Capture the cell that displays the provided text and extract its (X, Y) central coordinate. 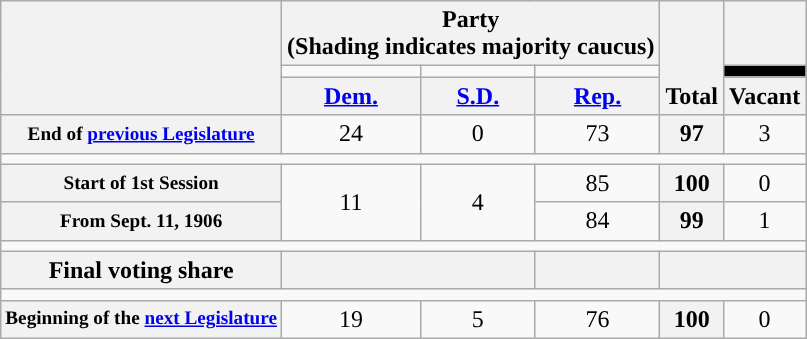
24 (352, 134)
Start of 1st Session (142, 183)
11 (352, 202)
From Sept. 11, 1906 (142, 221)
Vacant (764, 96)
76 (598, 319)
End of previous Legislature (142, 134)
Party (Shading indicates majority caucus) (471, 34)
84 (598, 221)
Rep. (598, 96)
4 (478, 202)
73 (598, 134)
3 (764, 134)
1 (764, 221)
97 (692, 134)
19 (352, 319)
Final voting share (142, 270)
Beginning of the next Legislature (142, 319)
Dem. (352, 96)
S.D. (478, 96)
Total (692, 58)
99 (692, 221)
5 (478, 319)
85 (598, 183)
